Extract the [x, y] coordinate from the center of the cell holding the provided text.  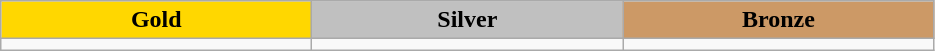
Gold [156, 20]
Silver [468, 20]
Bronze [778, 20]
